Find where the given text appears and provide that cell's center as (x, y) coordinate. 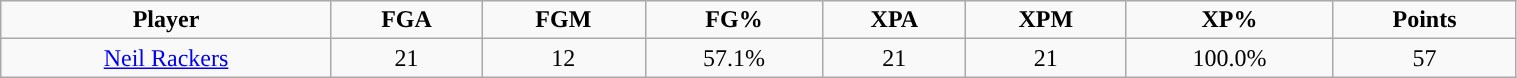
57 (1424, 58)
FGA (406, 20)
Neil Rackers (166, 58)
XPM (1046, 20)
FGM (564, 20)
100.0% (1230, 58)
Points (1424, 20)
Player (166, 20)
12 (564, 58)
57.1% (734, 58)
XPA (894, 20)
XP% (1230, 20)
FG% (734, 20)
